Return the [x, y] coordinate for the center point of the cell that contains the specified text.  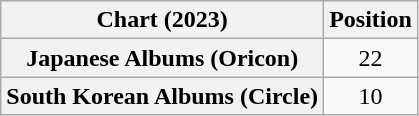
Position [371, 20]
10 [371, 96]
Japanese Albums (Oricon) [162, 58]
Chart (2023) [162, 20]
South Korean Albums (Circle) [162, 96]
22 [371, 58]
